Extract the (X, Y) coordinate from the center of the cell holding the provided text.  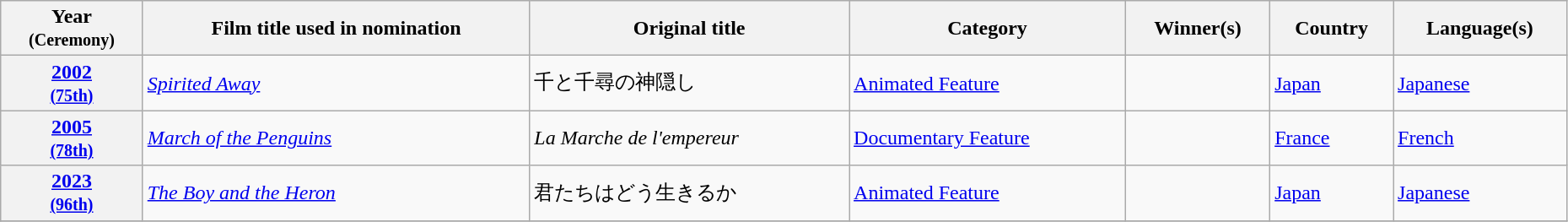
2023(96th) (72, 192)
Spirited Away (336, 83)
Winner(s) (1198, 29)
The Boy and the Heron (336, 192)
Original title (690, 29)
2002(75th) (72, 83)
Film title used in nomination (336, 29)
French (1480, 138)
Language(s) (1480, 29)
2005(78th) (72, 138)
君たちはどう生きるか (690, 192)
La Marche de l'empereur (690, 138)
千と千尋の神隠し (690, 83)
Country (1332, 29)
France (1332, 138)
Category (988, 29)
Documentary Feature (988, 138)
March of the Penguins (336, 138)
Year(Ceremony) (72, 29)
